Pinpoint the cell where the given text exists, returning its [X, Y] midpoint coordinate. 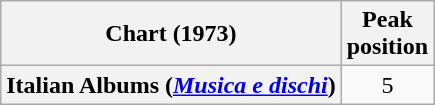
5 [387, 85]
Peakposition [387, 34]
Chart (1973) [171, 34]
Italian Albums (Musica e dischi) [171, 85]
